For the text-containing cell, return its midpoint in (X, Y) coordinate format. 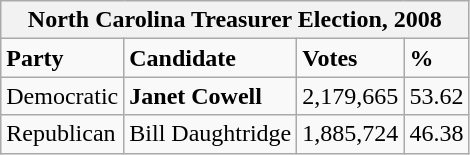
1,885,724 (350, 134)
53.62 (436, 96)
% (436, 58)
Republican (62, 134)
Democratic (62, 96)
Votes (350, 58)
North Carolina Treasurer Election, 2008 (235, 20)
46.38 (436, 134)
2,179,665 (350, 96)
Party (62, 58)
Candidate (210, 58)
Janet Cowell (210, 96)
Bill Daughtridge (210, 134)
